Locate the cell with the specified text and output its (X, Y) center coordinate. 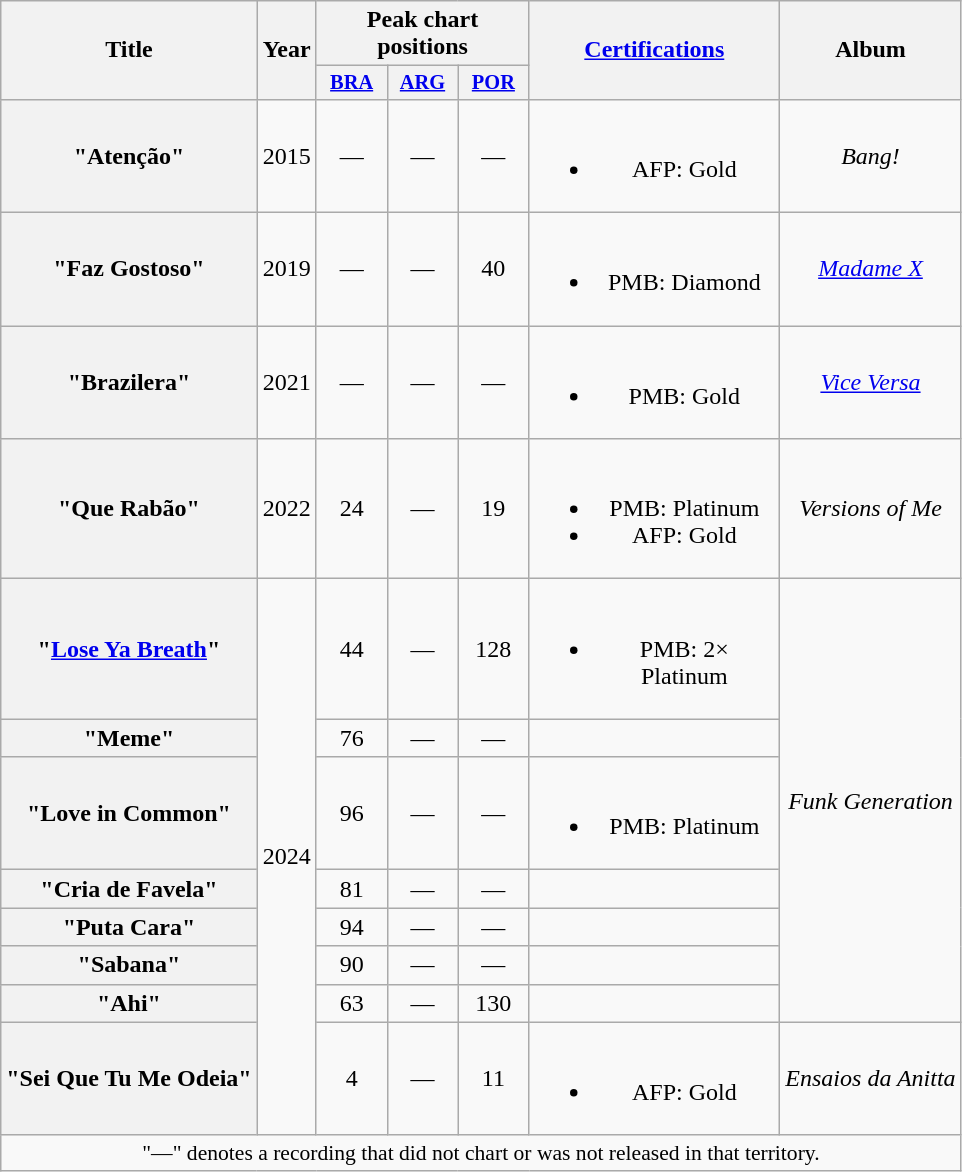
Bang! (870, 156)
"Brazilera" (129, 382)
24 (352, 509)
"Love in Common" (129, 814)
"Sabana" (129, 965)
90 (352, 965)
94 (352, 927)
128 (494, 649)
BRA (352, 83)
POR (494, 83)
"Atenção" (129, 156)
ARG (422, 83)
2019 (286, 270)
"—" denotes a recording that did not chart or was not released in that territory. (481, 1153)
Versions of Me (870, 509)
Title (129, 50)
"Puta Cara" (129, 927)
"Faz Gostoso" (129, 270)
Ensaios da Anitta (870, 1078)
40 (494, 270)
2021 (286, 382)
"Lose Ya Breath" (129, 649)
Album (870, 50)
130 (494, 1003)
Madame X (870, 270)
63 (352, 1003)
"Meme" (129, 738)
Vice Versa (870, 382)
PMB: 2× Platinum (654, 649)
4 (352, 1078)
"Cria de Favela" (129, 889)
2024 (286, 857)
81 (352, 889)
11 (494, 1078)
PMB: PlatinumAFP: Gold (654, 509)
19 (494, 509)
PMB: Gold (654, 382)
2022 (286, 509)
Funk Generation (870, 800)
2015 (286, 156)
"Sei Que Tu Me Odeia" (129, 1078)
"Ahi" (129, 1003)
44 (352, 649)
Peak chart positions (422, 34)
Year (286, 50)
96 (352, 814)
Certifications (654, 50)
76 (352, 738)
PMB: Diamond (654, 270)
"Que Rabão" (129, 509)
PMB: Platinum (654, 814)
